Extract the (X, Y) coordinate from the center of the cell holding the provided text.  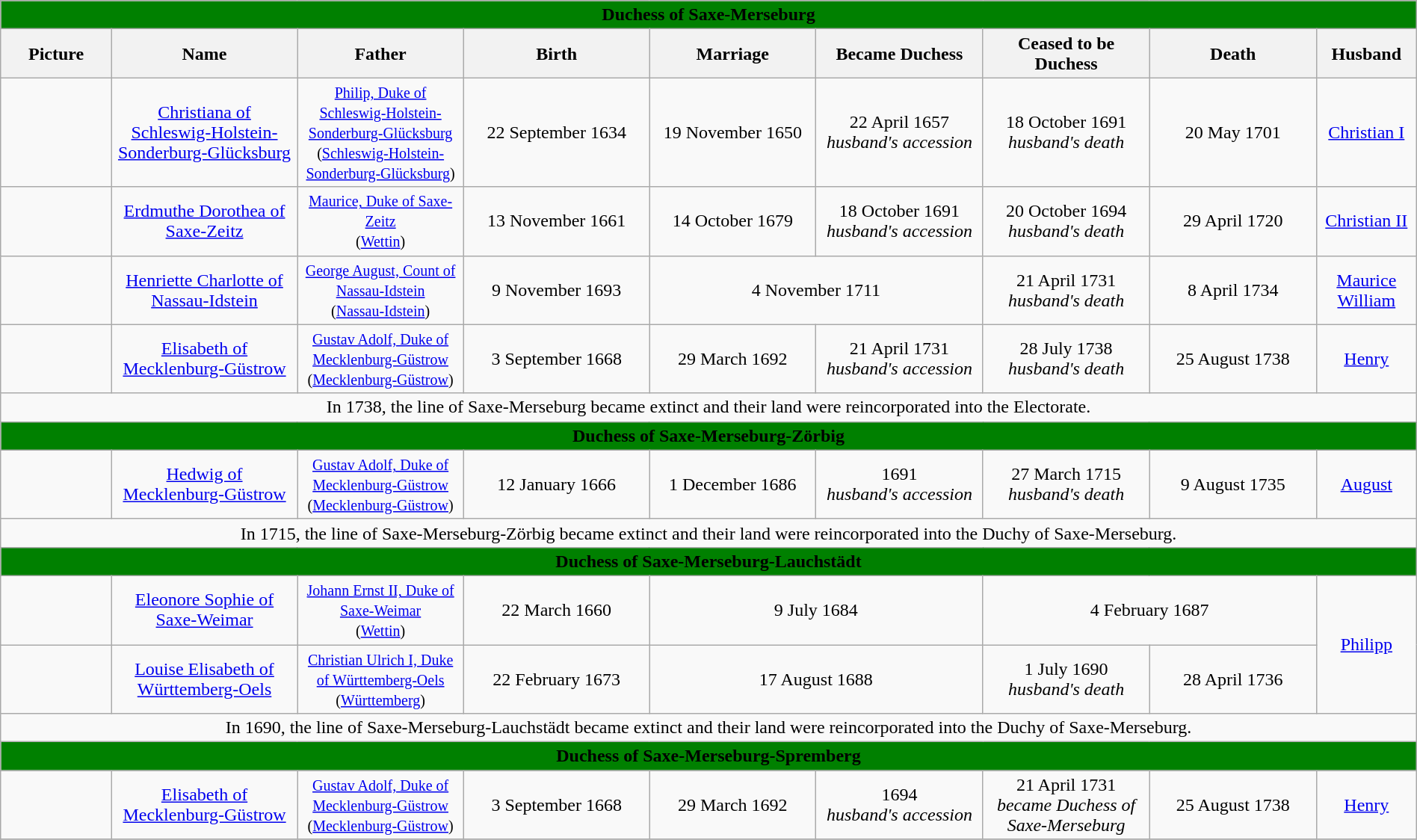
13 November 1661 (557, 221)
18 October 1691husband's death (1066, 132)
Ceased to be Duchess (1066, 54)
9 August 1735 (1233, 484)
George August, Count of Nassau-Idstein(Nassau-Idstein) (381, 290)
Louise Elisabeth of Württemberg-Oels (205, 679)
19 November 1650 (732, 132)
In 1715, the line of Saxe-Merseburg-Zörbig became extinct and their land were reincorporated into the Duchy of Saxe-Merseburg. (708, 533)
9 July 1684 (816, 610)
12 January 1666 (557, 484)
Christiana of Schleswig-Holstein-Sonderburg-Glücksburg (205, 132)
Death (1233, 54)
17 August 1688 (816, 679)
Johann Ernst II, Duke of Saxe-Weimar(Wettin) (381, 610)
28 April 1736 (1233, 679)
Marriage (732, 54)
27 March 1715husband's death (1066, 484)
18 October 1691husband's accession (900, 221)
20 October 1694husband's death (1066, 221)
Maurice, Duke of Saxe-Zeitz(Wettin) (381, 221)
20 May 1701 (1233, 132)
1694husband's accession (900, 805)
Duchess of Saxe-Merseburg-Spremberg (708, 756)
Father (381, 54)
Henriette Charlotte of Nassau-Idstein (205, 290)
In 1738, the line of Saxe-Merseburg became extinct and their land were reincorporated into the Electorate. (708, 407)
14 October 1679 (732, 221)
Christian Ulrich I, Duke of Württemberg-Oels(Württemberg) (381, 679)
1691husband's accession (900, 484)
Philipp (1366, 644)
28 July 1738husband's death (1066, 359)
4 February 1687 (1149, 610)
Became Duchess (900, 54)
Christian II (1366, 221)
Duchess of Saxe-Merseburg-Zörbig (708, 436)
Picture (57, 54)
In 1690, the line of Saxe-Merseburg-Lauchstädt became extinct and their land were reincorporated into the Duchy of Saxe-Merseburg. (708, 728)
August (1366, 484)
21 April 1731became Duchess of Saxe-Merseburg (1066, 805)
1 July 1690husband's death (1066, 679)
1 December 1686 (732, 484)
Duchess of Saxe-Merseburg-Lauchstädt (708, 561)
Eleonore Sophie of Saxe-Weimar (205, 610)
Duchess of Saxe-Merseburg (708, 15)
22 April 1657husband's accession (900, 132)
4 November 1711 (816, 290)
Birth (557, 54)
22 February 1673 (557, 679)
Maurice William (1366, 290)
22 September 1634 (557, 132)
21 April 1731husband's accession (900, 359)
9 November 1693 (557, 290)
Erdmuthe Dorothea of Saxe-Zeitz (205, 221)
Hedwig of Mecklenburg-Güstrow (205, 484)
Christian I (1366, 132)
22 March 1660 (557, 610)
Name (205, 54)
21 April 1731husband's death (1066, 290)
8 April 1734 (1233, 290)
Husband (1366, 54)
Philip, Duke of Schleswig-Holstein-Sonderburg-Glücksburg(Schleswig-Holstein-Sonderburg-Glücksburg) (381, 132)
29 April 1720 (1233, 221)
